Pinpoint the cell where the given text exists, returning its [x, y] midpoint coordinate. 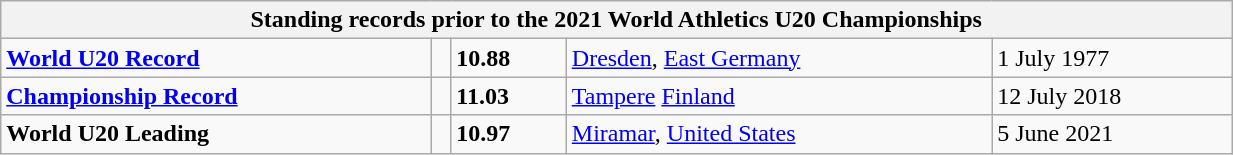
Miramar, United States [778, 134]
10.97 [509, 134]
World U20 Leading [216, 134]
Dresden, East Germany [778, 58]
Championship Record [216, 96]
10.88 [509, 58]
1 July 1977 [1112, 58]
11.03 [509, 96]
5 June 2021 [1112, 134]
12 July 2018 [1112, 96]
World U20 Record [216, 58]
Standing records prior to the 2021 World Athletics U20 Championships [616, 20]
Tampere Finland [778, 96]
